From the cell containing the given text, extract its center point as (x, y) coordinate. 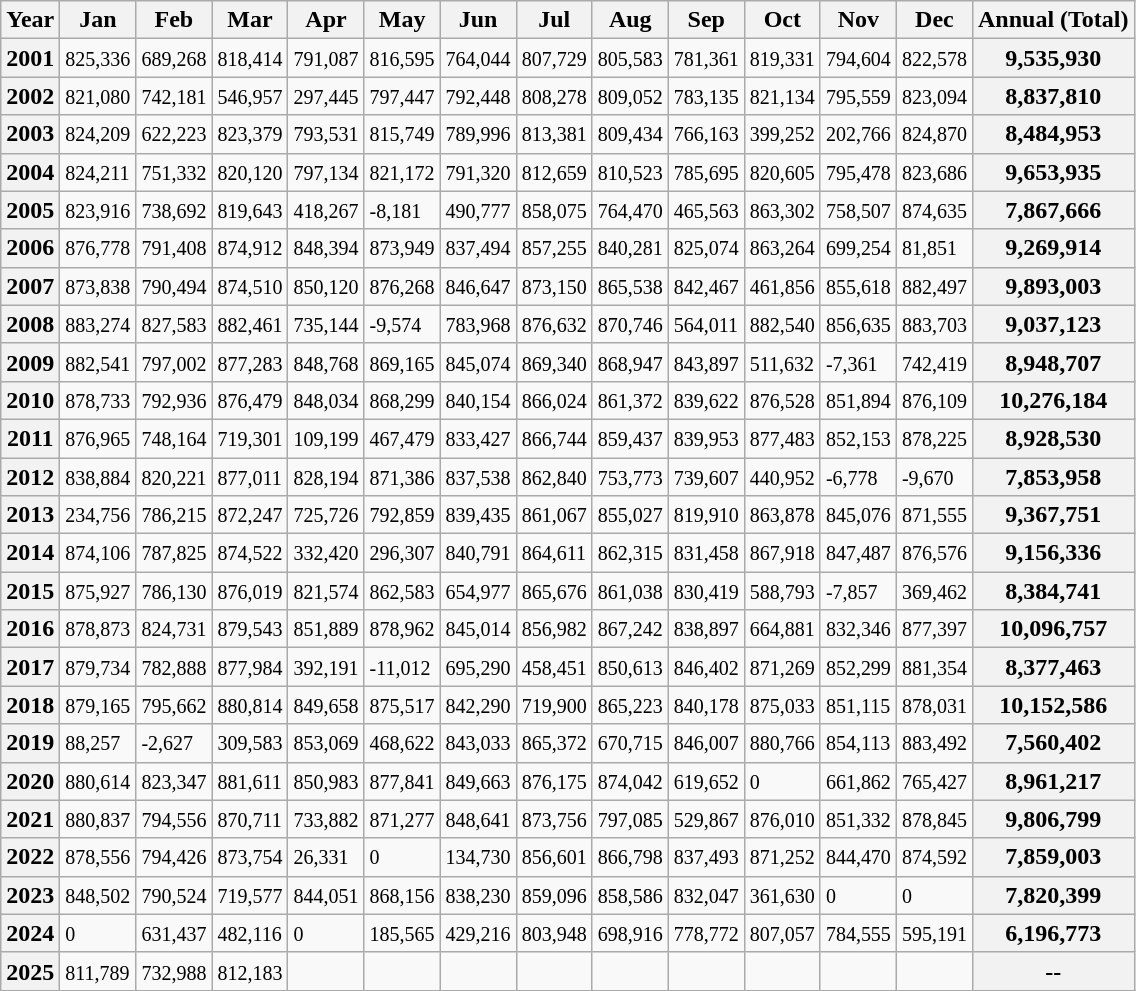
820,221 (174, 477)
878,031 (934, 705)
748,164 (174, 438)
851,332 (858, 819)
797,002 (174, 362)
873,756 (554, 819)
9,893,003 (1053, 286)
418,267 (326, 210)
852,153 (858, 438)
839,435 (478, 515)
812,183 (250, 971)
2001 (30, 58)
2020 (30, 781)
134,730 (478, 857)
2007 (30, 286)
7,853,958 (1053, 477)
361,630 (782, 895)
742,181 (174, 96)
850,120 (326, 286)
Dec (934, 20)
832,346 (858, 629)
883,703 (934, 324)
818,414 (250, 58)
875,927 (98, 591)
861,038 (630, 591)
878,845 (934, 819)
Apr (326, 20)
784,555 (858, 933)
861,372 (630, 400)
870,711 (250, 819)
794,556 (174, 819)
866,024 (554, 400)
823,347 (174, 781)
851,894 (858, 400)
791,087 (326, 58)
793,531 (326, 134)
719,900 (554, 705)
848,034 (326, 400)
842,467 (706, 286)
2006 (30, 248)
821,080 (98, 96)
867,918 (782, 553)
751,332 (174, 172)
879,165 (98, 705)
865,372 (554, 743)
7,867,666 (1053, 210)
783,968 (478, 324)
881,611 (250, 781)
856,635 (858, 324)
809,434 (630, 134)
738,692 (174, 210)
874,510 (250, 286)
857,255 (554, 248)
869,340 (554, 362)
859,096 (554, 895)
2011 (30, 438)
392,191 (326, 667)
6,196,773 (1053, 933)
871,386 (402, 477)
719,577 (250, 895)
753,773 (630, 477)
807,729 (554, 58)
764,044 (478, 58)
848,502 (98, 895)
865,223 (630, 705)
828,194 (326, 477)
821,172 (402, 172)
874,592 (934, 857)
875,517 (402, 705)
838,230 (478, 895)
820,120 (250, 172)
865,538 (630, 286)
822,578 (934, 58)
843,897 (706, 362)
9,653,935 (1053, 172)
855,027 (630, 515)
807,057 (782, 933)
782,888 (174, 667)
689,268 (174, 58)
838,884 (98, 477)
876,010 (782, 819)
9,269,914 (1053, 248)
838,897 (706, 629)
719,301 (250, 438)
661,862 (858, 781)
787,825 (174, 553)
871,277 (402, 819)
8,928,530 (1053, 438)
2004 (30, 172)
852,299 (858, 667)
830,419 (706, 591)
877,841 (402, 781)
868,156 (402, 895)
8,837,810 (1053, 96)
790,494 (174, 286)
766,163 (706, 134)
824,211 (98, 172)
-7,361 (858, 362)
849,658 (326, 705)
842,290 (478, 705)
877,397 (934, 629)
873,949 (402, 248)
791,408 (174, 248)
790,524 (174, 895)
8,384,741 (1053, 591)
619,652 (706, 781)
9,156,336 (1053, 553)
Jan (98, 20)
564,011 (706, 324)
795,559 (858, 96)
9,535,930 (1053, 58)
839,953 (706, 438)
2009 (30, 362)
858,075 (554, 210)
Mar (250, 20)
815,749 (402, 134)
8,484,953 (1053, 134)
858,586 (630, 895)
7,820,399 (1053, 895)
765,427 (934, 781)
10,152,586 (1053, 705)
795,478 (858, 172)
2017 (30, 667)
468,622 (402, 743)
877,283 (250, 362)
855,618 (858, 286)
837,493 (706, 857)
823,686 (934, 172)
490,777 (478, 210)
848,641 (478, 819)
2016 (30, 629)
26,331 (326, 857)
797,134 (326, 172)
Jun (478, 20)
866,798 (630, 857)
883,492 (934, 743)
9,367,751 (1053, 515)
797,085 (630, 819)
871,555 (934, 515)
874,635 (934, 210)
861,067 (554, 515)
Year (30, 20)
871,269 (782, 667)
809,052 (630, 96)
2010 (30, 400)
789,996 (478, 134)
871,252 (782, 857)
202,766 (858, 134)
862,315 (630, 553)
872,247 (250, 515)
2021 (30, 819)
2012 (30, 477)
808,278 (554, 96)
856,982 (554, 629)
839,622 (706, 400)
792,859 (402, 515)
878,556 (98, 857)
Nov (858, 20)
764,470 (630, 210)
185,565 (402, 933)
863,878 (782, 515)
877,011 (250, 477)
848,768 (326, 362)
695,290 (478, 667)
735,144 (326, 324)
792,936 (174, 400)
878,733 (98, 400)
297,445 (326, 96)
2023 (30, 895)
588,793 (782, 591)
511,632 (782, 362)
9,037,123 (1053, 324)
369,462 (934, 591)
863,302 (782, 210)
792,448 (478, 96)
876,965 (98, 438)
8,948,707 (1053, 362)
805,583 (630, 58)
2013 (30, 515)
854,113 (858, 743)
878,873 (98, 629)
109,199 (326, 438)
699,254 (858, 248)
-11,012 (402, 667)
429,216 (478, 933)
-9,670 (934, 477)
May (402, 20)
819,910 (706, 515)
882,497 (934, 286)
864,611 (554, 553)
88,257 (98, 743)
2019 (30, 743)
758,507 (858, 210)
882,541 (98, 362)
837,538 (478, 477)
10,096,757 (1053, 629)
2015 (30, 591)
778,772 (706, 933)
821,134 (782, 96)
783,135 (706, 96)
845,074 (478, 362)
876,175 (554, 781)
Feb (174, 20)
2025 (30, 971)
844,470 (858, 857)
875,033 (782, 705)
878,225 (934, 438)
461,856 (782, 286)
845,014 (478, 629)
825,074 (706, 248)
-8,181 (402, 210)
664,881 (782, 629)
873,150 (554, 286)
2002 (30, 96)
876,268 (402, 286)
9,806,799 (1053, 819)
859,437 (630, 438)
840,154 (478, 400)
876,109 (934, 400)
846,007 (706, 743)
848,394 (326, 248)
Oct (782, 20)
824,209 (98, 134)
880,614 (98, 781)
837,494 (478, 248)
7,560,402 (1053, 743)
Sep (706, 20)
742,419 (934, 362)
725,726 (326, 515)
868,299 (402, 400)
819,331 (782, 58)
883,274 (98, 324)
332,420 (326, 553)
876,632 (554, 324)
529,867 (706, 819)
850,983 (326, 781)
876,479 (250, 400)
849,663 (478, 781)
876,778 (98, 248)
856,601 (554, 857)
845,076 (858, 515)
853,069 (326, 743)
870,746 (630, 324)
820,605 (782, 172)
819,643 (250, 210)
2022 (30, 857)
698,916 (630, 933)
7,859,003 (1053, 857)
309,583 (250, 743)
8,377,463 (1053, 667)
840,178 (706, 705)
851,115 (858, 705)
296,307 (402, 553)
794,604 (858, 58)
-7,857 (858, 591)
863,264 (782, 248)
873,838 (98, 286)
812,659 (554, 172)
879,543 (250, 629)
622,223 (174, 134)
785,695 (706, 172)
732,988 (174, 971)
880,766 (782, 743)
791,320 (478, 172)
458,451 (554, 667)
2008 (30, 324)
880,814 (250, 705)
866,744 (554, 438)
865,676 (554, 591)
786,130 (174, 591)
874,042 (630, 781)
867,242 (630, 629)
823,916 (98, 210)
440,952 (782, 477)
631,437 (174, 933)
-9,574 (402, 324)
546,957 (250, 96)
824,870 (934, 134)
2018 (30, 705)
781,361 (706, 58)
803,948 (554, 933)
786,215 (174, 515)
10,276,184 (1053, 400)
881,354 (934, 667)
850,613 (630, 667)
869,165 (402, 362)
739,607 (706, 477)
811,789 (98, 971)
595,191 (934, 933)
795,662 (174, 705)
234,756 (98, 515)
840,281 (630, 248)
810,523 (630, 172)
821,574 (326, 591)
8,961,217 (1053, 781)
-6,778 (858, 477)
670,715 (630, 743)
843,033 (478, 743)
840,791 (478, 553)
816,595 (402, 58)
873,754 (250, 857)
876,528 (782, 400)
733,882 (326, 819)
Annual (Total) (1053, 20)
813,381 (554, 134)
81,851 (934, 248)
831,458 (706, 553)
862,583 (402, 591)
2005 (30, 210)
844,051 (326, 895)
882,540 (782, 324)
874,522 (250, 553)
847,487 (858, 553)
824,731 (174, 629)
877,984 (250, 667)
833,427 (478, 438)
Aug (630, 20)
2003 (30, 134)
465,563 (706, 210)
874,106 (98, 553)
823,094 (934, 96)
882,461 (250, 324)
482,116 (250, 933)
-2,627 (174, 743)
2014 (30, 553)
Jul (554, 20)
467,479 (402, 438)
-- (1053, 971)
827,583 (174, 324)
877,483 (782, 438)
878,962 (402, 629)
862,840 (554, 477)
846,402 (706, 667)
876,576 (934, 553)
797,447 (402, 96)
823,379 (250, 134)
846,647 (478, 286)
876,019 (250, 591)
794,426 (174, 857)
880,837 (98, 819)
868,947 (630, 362)
851,889 (326, 629)
832,047 (706, 895)
399,252 (782, 134)
2024 (30, 933)
879,734 (98, 667)
874,912 (250, 248)
654,977 (478, 591)
825,336 (98, 58)
